Scan for the cell matching the given text and deliver its (X, Y) coordinate at center. 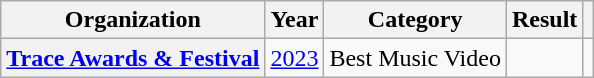
2023 (294, 58)
Trace Awards & Festival (133, 58)
Best Music Video (416, 58)
Year (294, 20)
Organization (133, 20)
Result (544, 20)
Category (416, 20)
